Find where the given text appears and provide that cell's center as [X, Y] coordinate. 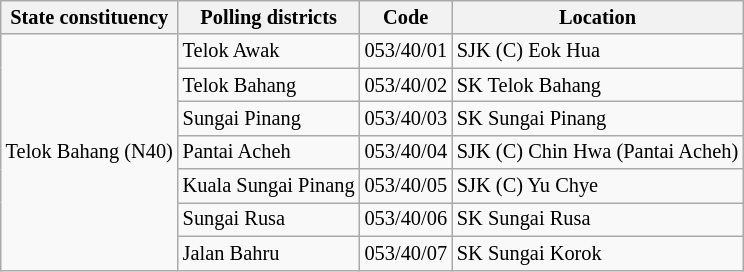
Pantai Acheh [269, 152]
053/40/05 [406, 186]
Code [406, 17]
Sungai Pinang [269, 118]
Telok Awak [269, 51]
Sungai Rusa [269, 219]
053/40/07 [406, 253]
SJK (C) Yu Chye [598, 186]
Jalan Bahru [269, 253]
SJK (C) Eok Hua [598, 51]
SJK (C) Chin Hwa (Pantai Acheh) [598, 152]
Telok Bahang (N40) [90, 152]
053/40/01 [406, 51]
053/40/04 [406, 152]
053/40/06 [406, 219]
053/40/02 [406, 85]
Kuala Sungai Pinang [269, 186]
State constituency [90, 17]
SK Telok Bahang [598, 85]
SK Sungai Rusa [598, 219]
SK Sungai Korok [598, 253]
SK Sungai Pinang [598, 118]
Polling districts [269, 17]
Telok Bahang [269, 85]
Location [598, 17]
053/40/03 [406, 118]
